Determine the [x, y] coordinate at the center of the cell enclosing the given text.  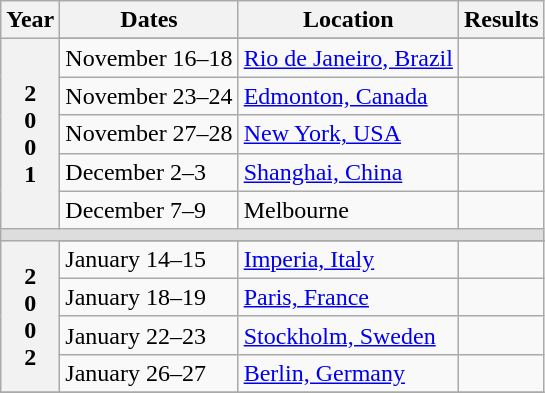
Melbourne [348, 210]
November 27–28 [149, 134]
2002 [30, 316]
December 2–3 [149, 172]
Rio de Janeiro, Brazil [348, 58]
December 7–9 [149, 210]
January 14–15 [149, 259]
Berlin, Germany [348, 373]
Stockholm, Sweden [348, 335]
January 26–27 [149, 373]
Paris, France [348, 297]
Dates [149, 20]
January 18–19 [149, 297]
January 22–23 [149, 335]
Edmonton, Canada [348, 96]
Results [501, 20]
Shanghai, China [348, 172]
November 23–24 [149, 96]
2001 [30, 134]
Year [30, 20]
November 16–18 [149, 58]
Location [348, 20]
Imperia, Italy [348, 259]
New York, USA [348, 134]
